Return (x, y) of the center of cell containing provided text 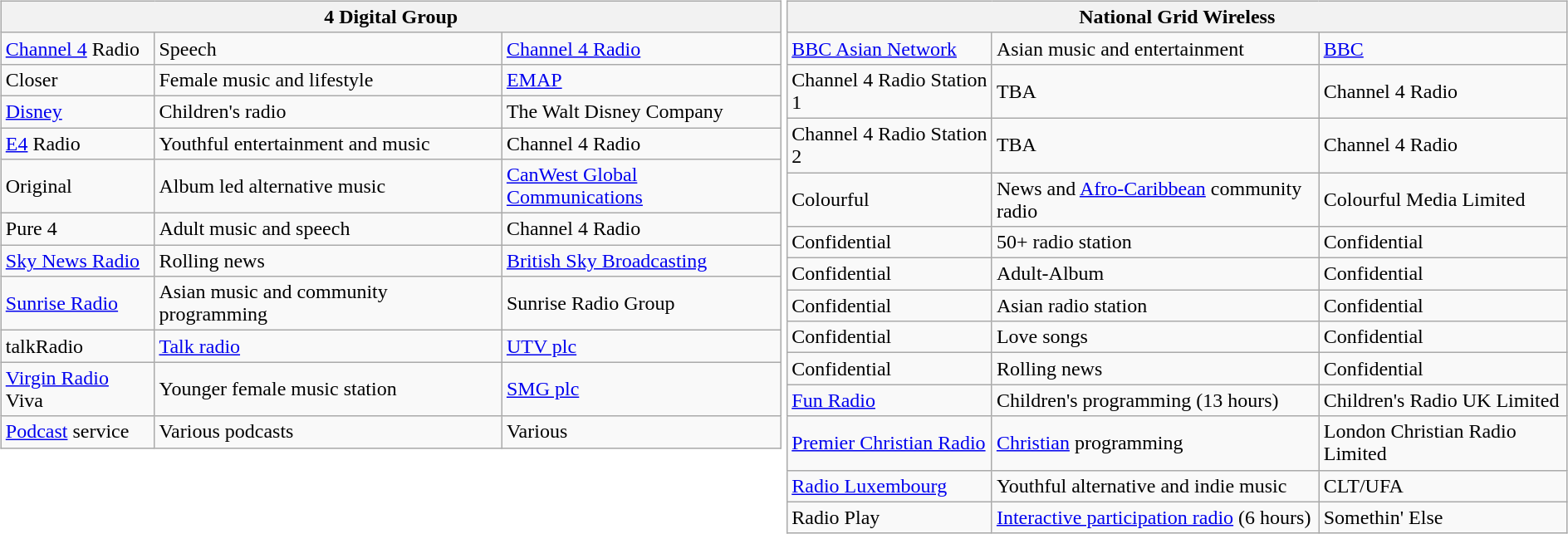
London Christian Radio Limited (1443, 443)
Virgin Radio Viva (78, 389)
Christian programming (1155, 443)
Youthful entertainment and music (328, 144)
Sunrise Radio (78, 304)
BBC Asian Network (890, 48)
Children's programming (13 hours) (1155, 400)
The Walt Disney Company (641, 111)
Podcast service (78, 432)
Adult-Album (1155, 274)
Asian music and community programming (328, 304)
National Grid Wireless (1178, 17)
SMG plc (641, 389)
Album led alternative music (328, 186)
Children's Radio UK Limited (1443, 400)
Colourful (890, 199)
talkRadio (78, 346)
CLT/UFA (1443, 486)
EMAP (641, 80)
Adult music and speech (328, 229)
Sky News Radio (78, 261)
Sunrise Radio Group (641, 304)
CanWest Global Communications (641, 186)
E4 Radio (78, 144)
Love songs (1155, 337)
Children's radio (328, 111)
Original (78, 186)
Fun Radio (890, 400)
Channel 4 Radio Station 1 (890, 91)
50+ radio station (1155, 243)
Asian radio station (1155, 306)
Talk radio (328, 346)
Youthful alternative and indie music (1155, 486)
Pure 4 (78, 229)
4 Digital Group (390, 17)
Female music and lifestyle (328, 80)
News and Afro-Caribbean community radio (1155, 199)
UTV plc (641, 346)
Asian music and entertainment (1155, 48)
Channel 4 Radio Station 2 (890, 145)
Radio Play (890, 517)
Premier Christian Radio (890, 443)
Younger female music station (328, 389)
Disney (78, 111)
Somethin' Else (1443, 517)
British Sky Broadcasting (641, 261)
Closer (78, 80)
Various (641, 432)
Various podcasts (328, 432)
BBC (1443, 48)
Radio Luxembourg (890, 486)
Speech (328, 48)
Colourful Media Limited (1443, 199)
Interactive participation radio (6 hours) (1155, 517)
